Identify which cell holds the provided text, then report its [x, y] central coordinate. 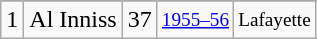
1 [12, 20]
Al Inniss [73, 20]
1955–56 [195, 20]
Lafayette [275, 20]
37 [140, 20]
